From the cell containing the given text, extract its center point as [x, y] coordinate. 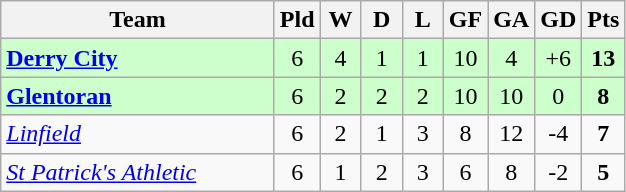
13 [604, 58]
D [382, 20]
Glentoran [138, 96]
Pld [297, 20]
Pts [604, 20]
+6 [558, 58]
-2 [558, 172]
GF [465, 20]
-4 [558, 134]
0 [558, 96]
5 [604, 172]
12 [512, 134]
L [422, 20]
Derry City [138, 58]
Team [138, 20]
Linfield [138, 134]
GA [512, 20]
GD [558, 20]
W [340, 20]
St Patrick's Athletic [138, 172]
7 [604, 134]
